Detect which cell encompasses the target text, then output its (X, Y) center coordinate. 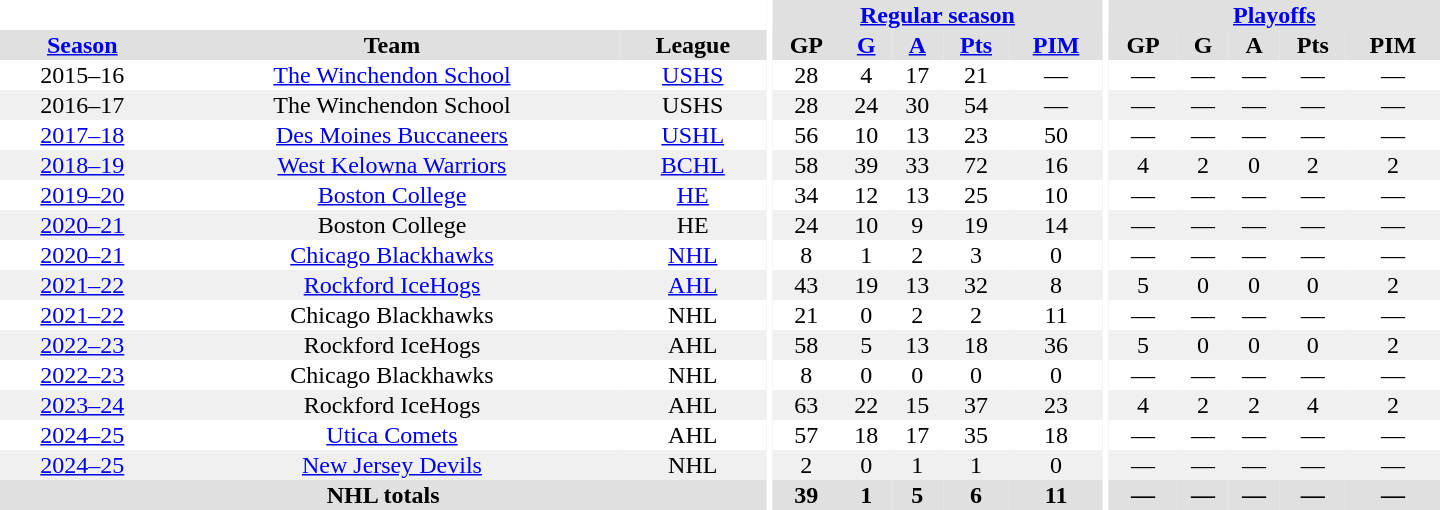
15 (918, 405)
2018–19 (82, 165)
6 (976, 495)
34 (806, 195)
NHL totals (383, 495)
2019–20 (82, 195)
Playoffs (1274, 15)
BCHL (692, 165)
League (692, 45)
25 (976, 195)
2023–24 (82, 405)
22 (866, 405)
14 (1056, 225)
54 (976, 105)
9 (918, 225)
72 (976, 165)
35 (976, 435)
56 (806, 135)
57 (806, 435)
43 (806, 285)
63 (806, 405)
30 (918, 105)
New Jersey Devils (392, 465)
37 (976, 405)
32 (976, 285)
33 (918, 165)
16 (1056, 165)
Team (392, 45)
West Kelowna Warriors (392, 165)
2017–18 (82, 135)
12 (866, 195)
3 (976, 255)
USHL (692, 135)
2016–17 (82, 105)
36 (1056, 345)
Season (82, 45)
Utica Comets (392, 435)
Des Moines Buccaneers (392, 135)
50 (1056, 135)
2015–16 (82, 75)
Regular season (938, 15)
